Detect which cell encompasses the target text, then output its [X, Y] center coordinate. 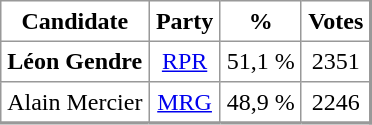
MRG [184, 102]
48,9 % [260, 102]
RPR [184, 61]
2246 [336, 102]
Votes [336, 21]
51,1 % [260, 61]
% [260, 21]
Candidate [74, 21]
Party [184, 21]
Léon Gendre [74, 61]
Alain Mercier [74, 102]
2351 [336, 61]
